Capture the cell that displays the provided text and extract its [x, y] central coordinate. 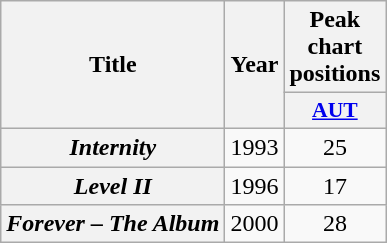
2000 [254, 224]
1996 [254, 185]
Forever – The Album [113, 224]
17 [335, 185]
Title [113, 65]
1993 [254, 147]
Internity [113, 147]
Year [254, 65]
AUT [335, 111]
25 [335, 147]
28 [335, 224]
Level II [113, 185]
Peak chart positions [335, 47]
